Find where the given text appears and provide that cell's center as [X, Y] coordinate. 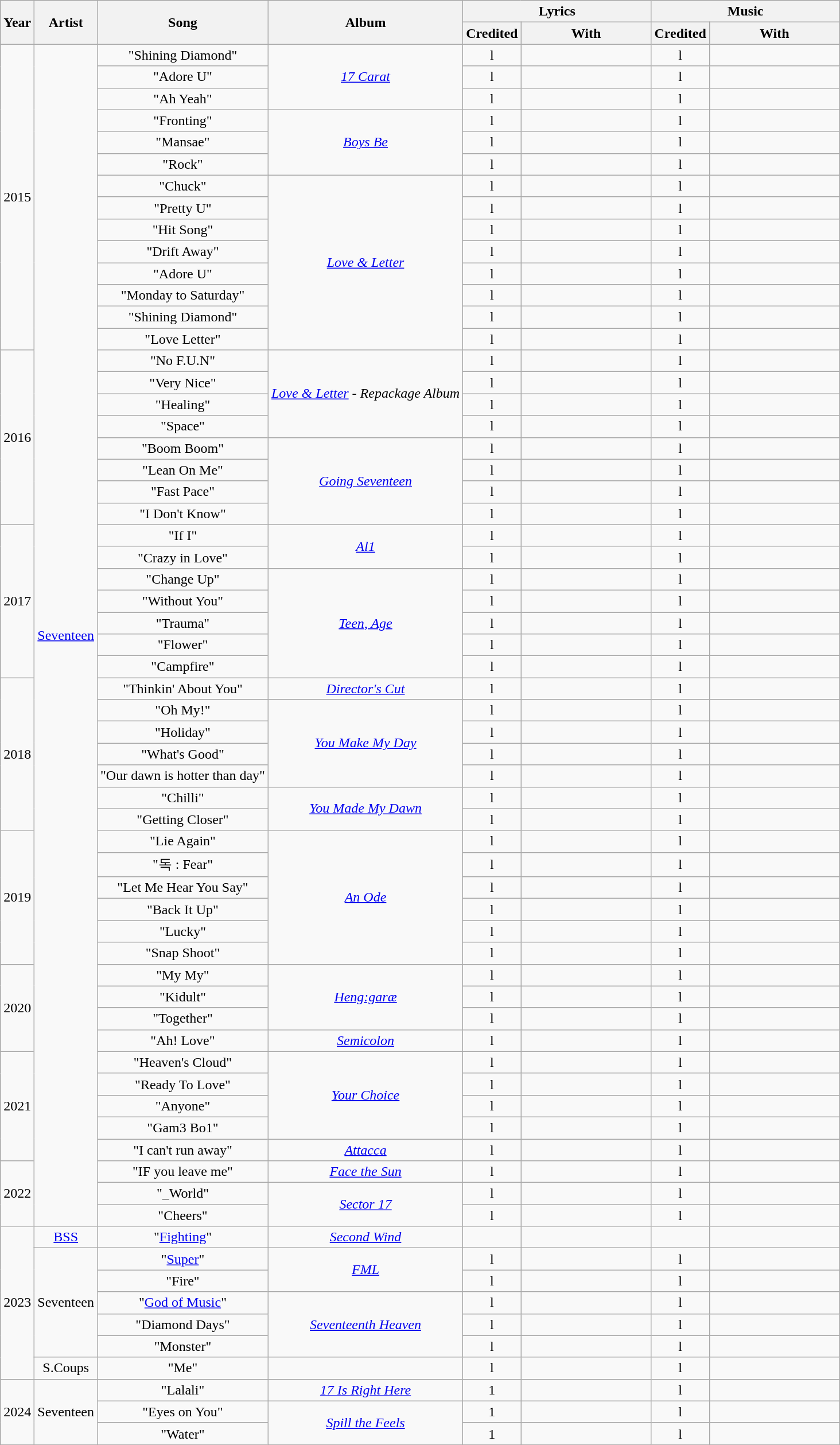
An Ode [365, 898]
"Fast Pace" [183, 492]
17 Carat [365, 77]
Heng:garæ [365, 997]
"No F.U.N" [183, 361]
"Lalali" [183, 1390]
Seventeenth Heaven [365, 1324]
2024 [17, 1412]
Attacca [365, 1149]
"_World" [183, 1194]
"Lean On Me" [183, 470]
Album [365, 22]
"Ah! Love" [183, 1040]
2017 [17, 601]
Year [17, 22]
"Healing" [183, 405]
Director's Cut [365, 689]
"Ready To Love" [183, 1084]
"Anyone" [183, 1106]
"Back It Up" [183, 910]
"Space" [183, 426]
17 Is Right Here [365, 1390]
"Ah Yeah" [183, 99]
"Cheers" [183, 1215]
"Fronting" [183, 121]
"God of Music" [183, 1303]
"Chuck" [183, 186]
Going Seventeen [365, 481]
"Snap Shoot" [183, 953]
2016 [17, 437]
"I Don't Know" [183, 514]
"Crazy in Love" [183, 557]
"Super" [183, 1259]
"Heaven's Cloud" [183, 1062]
"Chilli" [183, 798]
Al1 [365, 546]
"Kidult" [183, 997]
"My My" [183, 975]
"Together" [183, 1019]
"Diamond Days" [183, 1324]
Teen, Age [365, 623]
"Rock" [183, 164]
Love & Letter [365, 262]
2018 [17, 754]
S.Coups [66, 1368]
Love & Letter - Repackage Album [365, 394]
You Made My Dawn [365, 809]
2020 [17, 1008]
Sector 17 [365, 1205]
"Without You" [183, 601]
"Let Me Hear You Say" [183, 888]
"Gam3 Bo1" [183, 1128]
Artist [66, 22]
2021 [17, 1106]
"Drift Away" [183, 251]
BSS [66, 1237]
"Monster" [183, 1346]
"Getting Closer" [183, 819]
"Lie Again" [183, 841]
Semicolon [365, 1040]
2015 [17, 197]
"Trauma" [183, 623]
"Flower" [183, 645]
You Make My Day [365, 743]
"Boom Boom" [183, 448]
Boys Be [365, 142]
Spill the Feels [365, 1423]
"Our dawn is hotter than day" [183, 776]
2019 [17, 898]
"Pretty U" [183, 208]
2023 [17, 1303]
"Fire" [183, 1281]
"Thinkin' About You" [183, 689]
Second Wind [365, 1237]
"Oh My!" [183, 710]
FML [365, 1270]
"Very Nice" [183, 383]
Lyrics [557, 11]
Music [745, 11]
"Change Up" [183, 579]
Your Choice [365, 1095]
2022 [17, 1194]
"Eyes on You" [183, 1412]
"Campfire" [183, 667]
"Love Letter" [183, 339]
"What's Good" [183, 754]
"Holiday" [183, 732]
"Monday to Saturday" [183, 296]
"독 : Fear" [183, 864]
"Mansae" [183, 142]
"Lucky" [183, 931]
Face the Sun [365, 1172]
"If I" [183, 535]
"Me" [183, 1368]
Song [183, 22]
"I can't run away" [183, 1149]
"Hit Song" [183, 230]
"IF you leave me" [183, 1172]
"Water" [183, 1434]
"Fighting" [183, 1237]
